Locate the cell with the specified text and output its [x, y] center coordinate. 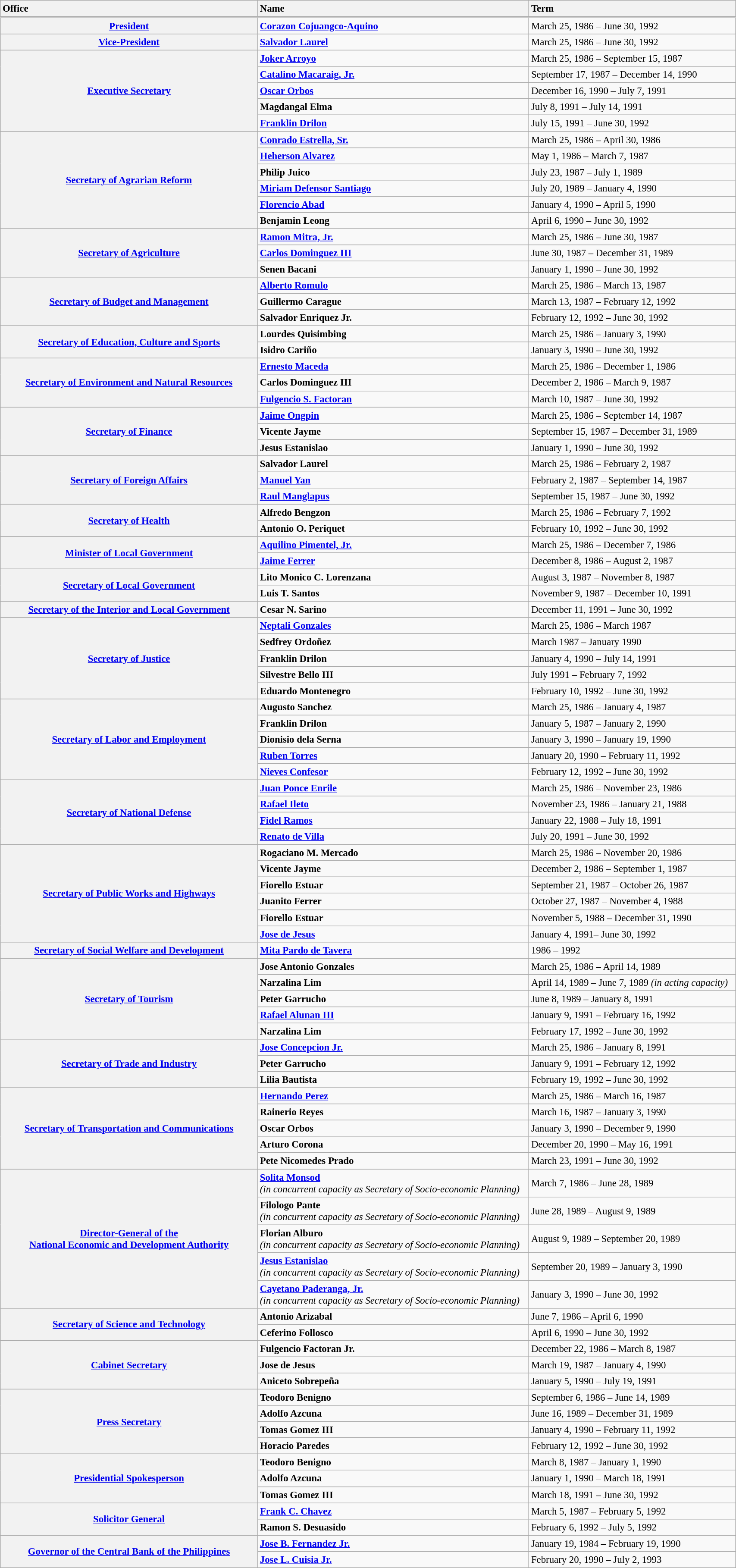
December 11, 1991 – June 30, 1992 [632, 610]
Heherson Alvarez [393, 156]
Secretary of Environment and Natural Resources [129, 383]
Aniceto Sobrepeña [393, 1381]
January 4, 1990 – July 14, 1991 [632, 659]
January 20, 1990 – February 11, 1992 [632, 756]
Guillermo Carague [393, 302]
Philip Juico [393, 172]
Luis T. Santos [393, 593]
Isidro Cariño [393, 350]
Florian Alburo(in concurrent capacity as Secretary of Socio-economic Planning) [393, 1239]
Cabinet Secretary [129, 1365]
Jose L. Cuisia Jr. [393, 1560]
Secretary of Social Welfare and Development [129, 950]
Vice-President [129, 42]
June 8, 1989 – January 8, 1991 [632, 999]
May 1, 1986 – March 7, 1987 [632, 156]
March 25, 1986 – September 15, 1987 [632, 59]
Lito Monico C. Lorenzana [393, 577]
Catalino Macaraig, Jr. [393, 75]
President [129, 26]
Ernesto Maceda [393, 367]
Filologo Pante(in concurrent capacity as Secretary of Socio-economic Planning) [393, 1211]
August 3, 1987 – November 8, 1987 [632, 577]
February 2, 1987 – September 14, 1987 [632, 480]
March 25, 1986 – January 3, 1990 [632, 334]
March 25, 1986 – February 7, 1992 [632, 512]
Secretary of Agrarian Reform [129, 180]
December 22, 1986 – March 8, 1987 [632, 1349]
Secretary of Science and Technology [129, 1325]
December 20, 1990 – May 16, 1991 [632, 1145]
Joker Arroyo [393, 59]
February 20, 1990 – July 2, 1993 [632, 1560]
January 4, 1990 – February 11, 1992 [632, 1430]
September 6, 1986 – June 14, 1989 [632, 1398]
March 25, 1986 – December 7, 1986 [632, 545]
Dionisio dela Serna [393, 740]
Rafael Alunan III [393, 1015]
Ruben Torres [393, 756]
November 23, 1986 – January 21, 1988 [632, 804]
Secretary of Foreign Affairs [129, 480]
July 23, 1987 – July 1, 1989 [632, 172]
March 25, 1986 – February 2, 1987 [632, 464]
September 17, 1987 – December 14, 1990 [632, 75]
Lilia Bautista [393, 1080]
Augusto Sanchez [393, 707]
July 20, 1989 – January 4, 1990 [632, 188]
Frank C. Chavez [393, 1511]
Jesus Estanislao(in concurrent capacity as Secretary of Socio-economic Planning) [393, 1266]
Secretary of the Interior and Local Government [129, 610]
Cayetano Paderanga, Jr.(in concurrent capacity as Secretary of Socio-economic Planning) [393, 1295]
Benjamin Leong [393, 221]
July 20, 1991 – June 30, 1992 [632, 837]
Presidential Spokesperson [129, 1478]
March 25, 1986 – March 1987 [632, 626]
March 25, 1986 – November 23, 1986 [632, 788]
Silvestre Bello III [393, 674]
Aquilino Pimentel, Jr. [393, 545]
June 16, 1989 – December 31, 1989 [632, 1414]
Senen Bacani [393, 269]
January 3, 1990 – December 9, 1990 [632, 1129]
Secretary of Labor and Employment [129, 739]
June 30, 1987 – December 31, 1989 [632, 253]
March 19, 1987 – January 4, 1990 [632, 1365]
November 9, 1987 – December 10, 1991 [632, 593]
March 23, 1991 – June 30, 1992 [632, 1161]
Ramon S. Desuasido [393, 1527]
March 25, 1986 – March 13, 1987 [632, 285]
March 18, 1991 – June 30, 1992 [632, 1495]
Secretary of Education, Culture and Sports [129, 342]
September 21, 1987 – October 26, 1987 [632, 885]
September 15, 1987 – December 31, 1989 [632, 431]
Secretary of Health [129, 520]
Secretary of Tourism [129, 999]
Horacio Paredes [393, 1446]
Renato de Villa [393, 837]
March 8, 1987 – January 1, 1990 [632, 1462]
Conrado Estrella, Sr. [393, 140]
Press Secretary [129, 1422]
Jose Antonio Gonzales [393, 966]
October 27, 1987 – November 4, 1988 [632, 902]
Miriam Defensor Santiago [393, 188]
Term [632, 9]
March 25, 1986 – September 14, 1987 [632, 415]
December 2, 1986 – March 9, 1987 [632, 383]
Lourdes Quisimbing [393, 334]
July 1991 – February 7, 1992 [632, 674]
Secretary of Local Government [129, 586]
January 4, 1990 – April 5, 1990 [632, 204]
Neptali Gonzales [393, 626]
Jaime Ferrer [393, 561]
February 19, 1992 – June 30, 1992 [632, 1080]
Fidel Ramos [393, 821]
January 9, 1991 – February 16, 1992 [632, 1015]
March 25, 1986 – January 4, 1987 [632, 707]
Ceferino Follosco [393, 1333]
January 22, 1988 – July 18, 1991 [632, 821]
Secretary of Public Works and Highways [129, 894]
March 1987 – January 1990 [632, 642]
April 14, 1989 – June 7, 1989 (in acting capacity) [632, 983]
March 16, 1987 – January 3, 1990 [632, 1112]
March 5, 1987 – February 5, 1992 [632, 1511]
September 20, 1989 – January 3, 1990 [632, 1266]
March 25, 1986 – December 1, 1986 [632, 367]
February 17, 1992 – June 30, 1992 [632, 1031]
Office [129, 9]
March 25, 1986 – March 16, 1987 [632, 1096]
Sedfrey Ordoñez [393, 642]
Solita Monsod(in concurrent capacity as Secretary of Socio-economic Planning) [393, 1183]
Alfredo Bengzon [393, 512]
Ramon Mitra, Jr. [393, 237]
Secretary of National Defense [129, 812]
December 16, 1990 – July 7, 1991 [632, 91]
Fulgencio Factoran Jr. [393, 1349]
Jose Concepcion Jr. [393, 1047]
Name [393, 9]
July 15, 1991 – June 30, 1992 [632, 123]
Antonio Arizabal [393, 1317]
Minister of Local Government [129, 553]
Jose B. Fernandez Jr. [393, 1543]
Executive Secretary [129, 91]
December 8, 1986 – August 2, 1987 [632, 561]
Rainerio Reyes [393, 1112]
Secretary of Transportation and Communications [129, 1129]
November 5, 1988 – December 31, 1990 [632, 918]
Fulgencio S. Factoran [393, 399]
March 25, 1986 – January 8, 1991 [632, 1047]
Hernando Perez [393, 1096]
Secretary of Trade and Industry [129, 1063]
Jesus Estanislao [393, 448]
August 9, 1989 – September 20, 1989 [632, 1239]
January 19, 1984 – February 19, 1990 [632, 1543]
June 7, 1986 – April 6, 1990 [632, 1317]
January 1, 1990 – March 18, 1991 [632, 1479]
Manuel Yan [393, 480]
January 9, 1991 – February 12, 1992 [632, 1064]
March 25, 1986 – April 30, 1986 [632, 140]
Nieves Confesor [393, 772]
Secretary of Finance [129, 431]
June 28, 1989 – August 9, 1989 [632, 1211]
Eduardo Montenegro [393, 691]
Secretary of Agriculture [129, 253]
March 13, 1987 – February 12, 1992 [632, 302]
March 25, 1986 – November 20, 1986 [632, 853]
Florencio Abad [393, 204]
September 15, 1987 – June 30, 1992 [632, 496]
1986 – 1992 [632, 950]
Rafael Ileto [393, 804]
January 5, 1987 – January 2, 1990 [632, 723]
February 6, 1992 – July 5, 1992 [632, 1527]
January 5, 1990 – July 19, 1991 [632, 1381]
January 4, 1991– June 30, 1992 [632, 934]
March 7, 1986 – June 28, 1989 [632, 1183]
Raul Manglapus [393, 496]
Solicitor General [129, 1519]
January 3, 1990 – January 19, 1990 [632, 740]
Corazon Cojuangco-Aquino [393, 26]
Juanito Ferrer [393, 902]
Magdangal Elma [393, 107]
March 25, 1986 – April 14, 1989 [632, 966]
Rogaciano M. Mercado [393, 853]
Pete Nicomedes Prado [393, 1161]
March 10, 1987 – June 30, 1992 [632, 399]
Salvador Enriquez Jr. [393, 318]
Mita Pardo de Tavera [393, 950]
Governor of the Central Bank of the Philippines [129, 1552]
Alberto Romulo [393, 285]
Arturo Corona [393, 1145]
December 2, 1986 – September 1, 1987 [632, 869]
Cesar N. Sarino [393, 610]
March 25, 1986 – June 30, 1987 [632, 237]
Secretary of Budget and Management [129, 302]
Jaime Ongpin [393, 415]
July 8, 1991 – July 14, 1991 [632, 107]
Secretary of Justice [129, 658]
Antonio O. Periquet [393, 529]
Director-General of theNational Economic and Development Authority [129, 1239]
Juan Ponce Enrile [393, 788]
